Find where the given text appears and provide that cell's center as [x, y] coordinate. 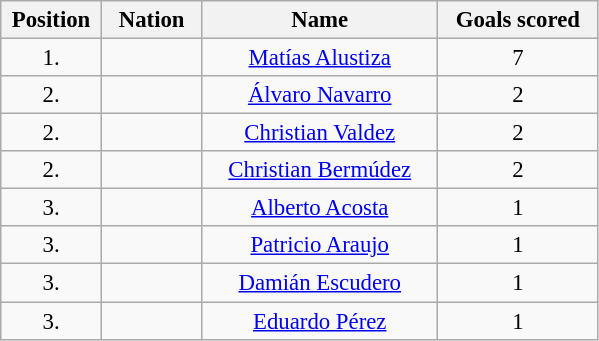
Patricio Araujo [320, 245]
Christian Bermúdez [320, 170]
1. [52, 58]
Nation [152, 20]
7 [518, 58]
Matías Alustiza [320, 58]
Damián Escudero [320, 283]
Álvaro Navarro [320, 95]
Goals scored [518, 20]
Eduardo Pérez [320, 321]
Position [52, 20]
Alberto Acosta [320, 208]
Name [320, 20]
Christian Valdez [320, 133]
